Determine the (X, Y) coordinate at the center of the cell enclosing the given text.  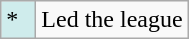
* (18, 20)
Led the league (112, 20)
